Locate the cell with the specified text and output its (x, y) center coordinate. 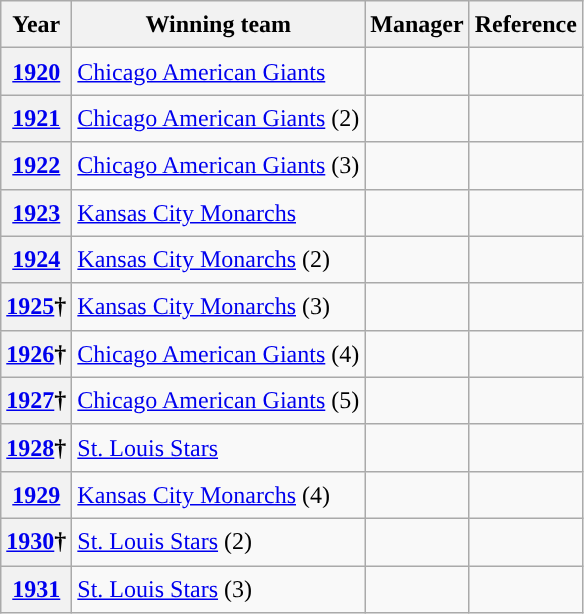
1926† (36, 354)
1931 (36, 590)
1920 (36, 72)
1922 (36, 166)
1925† (36, 306)
Winning team (218, 24)
1923 (36, 212)
Chicago American Giants (218, 72)
Kansas City Monarchs (3) (218, 306)
St. Louis Stars (2) (218, 542)
Kansas City Monarchs (2) (218, 260)
1929 (36, 494)
St. Louis Stars (3) (218, 590)
1930† (36, 542)
1924 (36, 260)
St. Louis Stars (218, 448)
Manager (417, 24)
Chicago American Giants (2) (218, 118)
Chicago American Giants (4) (218, 354)
Year (36, 24)
Kansas City Monarchs (4) (218, 494)
Chicago American Giants (3) (218, 166)
1927† (36, 400)
Reference (526, 24)
1921 (36, 118)
Kansas City Monarchs (218, 212)
Chicago American Giants (5) (218, 400)
1928† (36, 448)
